Search for the cell housing the specified text and yield its [x, y] center coordinate. 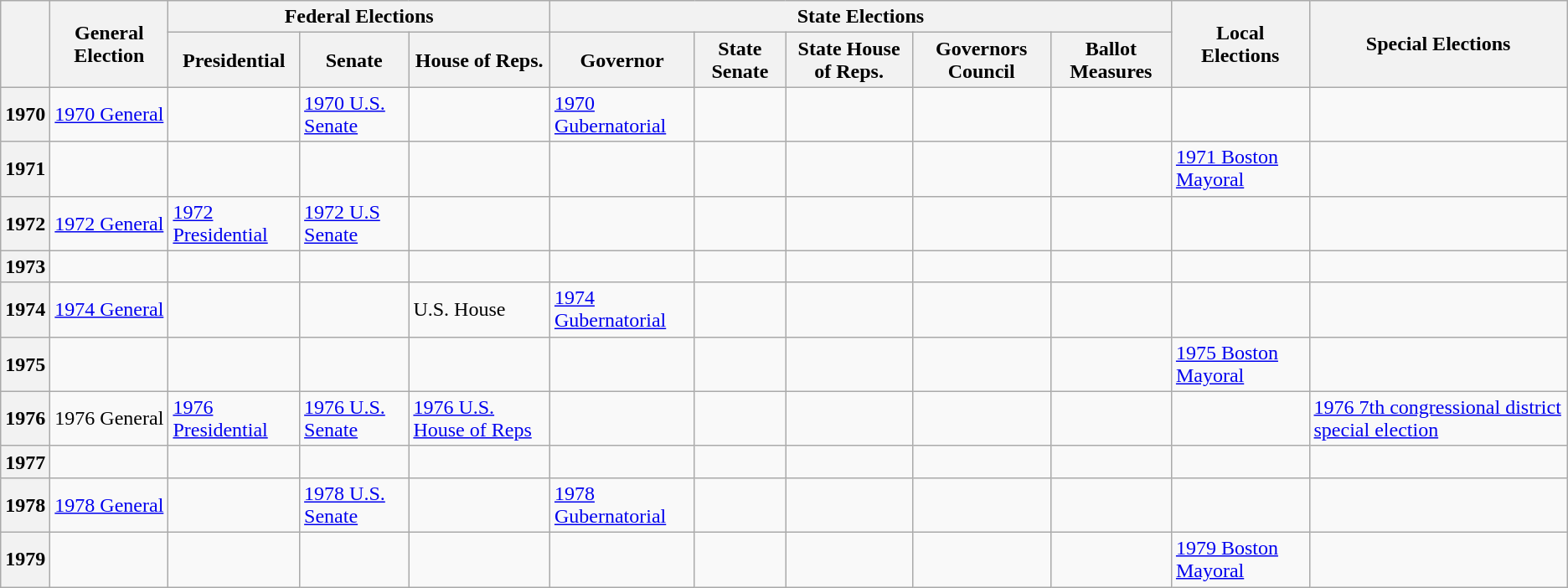
1974 [25, 310]
1970 U.S. Senate [354, 114]
1975 [25, 364]
Senate [354, 60]
1970 [25, 114]
1972 General [109, 223]
State House of Reps. [849, 60]
1972 Presidential [235, 223]
Governors Council [982, 60]
1978 General [109, 504]
Presidential [235, 60]
1976 U.S. House of Reps [479, 419]
1976 7th congressional district special election [1438, 419]
1978 [25, 504]
Ballot Measures [1111, 60]
1972 U.S Senate [354, 223]
General Election [109, 44]
Local Elections [1240, 44]
Special Elections [1438, 44]
1970 Gubernatorial [622, 114]
1974 Gubernatorial [622, 310]
1976 General [109, 419]
State Senate [740, 60]
1976 U.S. Senate [354, 419]
1979 Boston Mayoral [1240, 560]
1979 [25, 560]
1976 Presidential [235, 419]
1971 [25, 169]
State Elections [860, 17]
Federal Elections [359, 17]
1976 [25, 419]
1971 Boston Mayoral [1240, 169]
House of Reps. [479, 60]
1978 U.S. Senate [354, 504]
1970 General [109, 114]
Governor [622, 60]
1973 [25, 266]
1974 General [109, 310]
1978 Gubernatorial [622, 504]
U.S. House [479, 310]
1977 [25, 462]
1972 [25, 223]
1975 Boston Mayoral [1240, 364]
